Detect which cell encompasses the target text, then output its (X, Y) center coordinate. 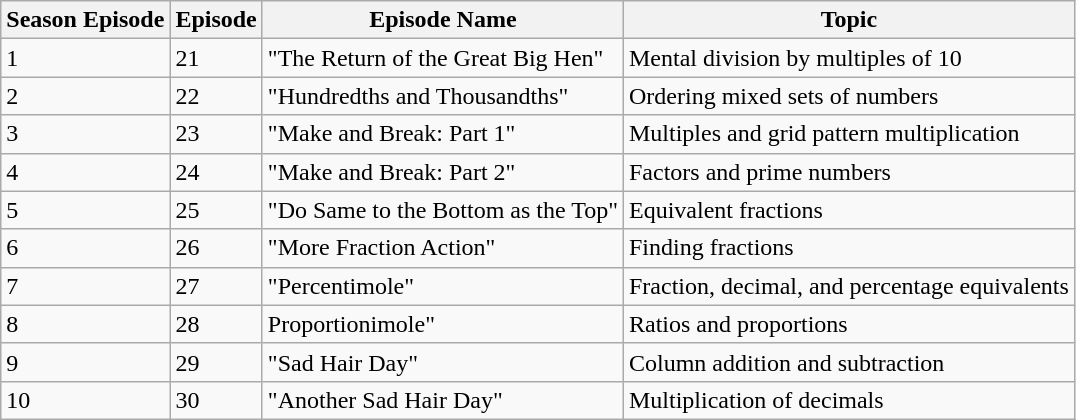
Season Episode (86, 20)
"Make and Break: Part 1" (442, 134)
3 (86, 134)
"Percentimole" (442, 286)
26 (216, 248)
28 (216, 324)
9 (86, 362)
Mental division by multiples of 10 (848, 58)
Episode (216, 20)
7 (86, 286)
Ordering mixed sets of numbers (848, 96)
10 (86, 400)
30 (216, 400)
25 (216, 210)
4 (86, 172)
"More Fraction Action" (442, 248)
27 (216, 286)
24 (216, 172)
Equivalent fractions (848, 210)
1 (86, 58)
5 (86, 210)
"Hundredths and Thousandths" (442, 96)
Ratios and proportions (848, 324)
6 (86, 248)
2 (86, 96)
Column addition and subtraction (848, 362)
23 (216, 134)
22 (216, 96)
"Do Same to the Bottom as the Top" (442, 210)
Proportionimole" (442, 324)
Fraction, decimal, and percentage equivalents (848, 286)
Episode Name (442, 20)
Finding fractions (848, 248)
"The Return of the Great Big Hen" (442, 58)
Multiplication of decimals (848, 400)
Topic (848, 20)
21 (216, 58)
29 (216, 362)
Factors and prime numbers (848, 172)
Multiples and grid pattern multiplication (848, 134)
"Make and Break: Part 2" (442, 172)
"Sad Hair Day" (442, 362)
"Another Sad Hair Day" (442, 400)
8 (86, 324)
